Extract the (x, y) coordinate from the center of the cell holding the provided text.  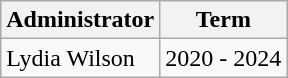
Term (224, 20)
Lydia Wilson (80, 58)
Administrator (80, 20)
2020 - 2024 (224, 58)
